Output the (X, Y) coordinate of the center of the cell containing the given text.  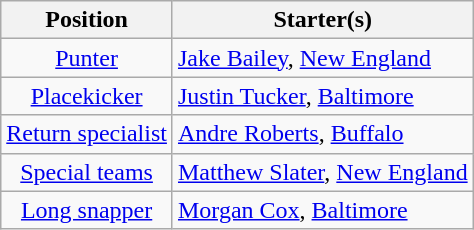
Special teams (87, 172)
Jake Bailey, New England (322, 58)
Morgan Cox, Baltimore (322, 210)
Long snapper (87, 210)
Return specialist (87, 134)
Punter (87, 58)
Justin Tucker, Baltimore (322, 96)
Matthew Slater, New England (322, 172)
Placekicker (87, 96)
Position (87, 20)
Starter(s) (322, 20)
Andre Roberts, Buffalo (322, 134)
